Output the (X, Y) coordinate of the center of the cell containing the given text.  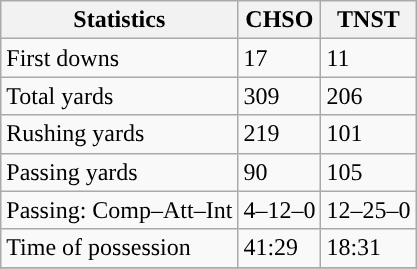
First downs (120, 58)
41:29 (280, 248)
Time of possession (120, 248)
Passing yards (120, 172)
105 (368, 172)
Rushing yards (120, 134)
219 (280, 134)
17 (280, 58)
12–25–0 (368, 210)
Total yards (120, 96)
206 (368, 96)
11 (368, 58)
Passing: Comp–Att–Int (120, 210)
18:31 (368, 248)
90 (280, 172)
309 (280, 96)
CHSO (280, 20)
4–12–0 (280, 210)
TNST (368, 20)
Statistics (120, 20)
101 (368, 134)
